Locate the cell with the specified text and output its [x, y] center coordinate. 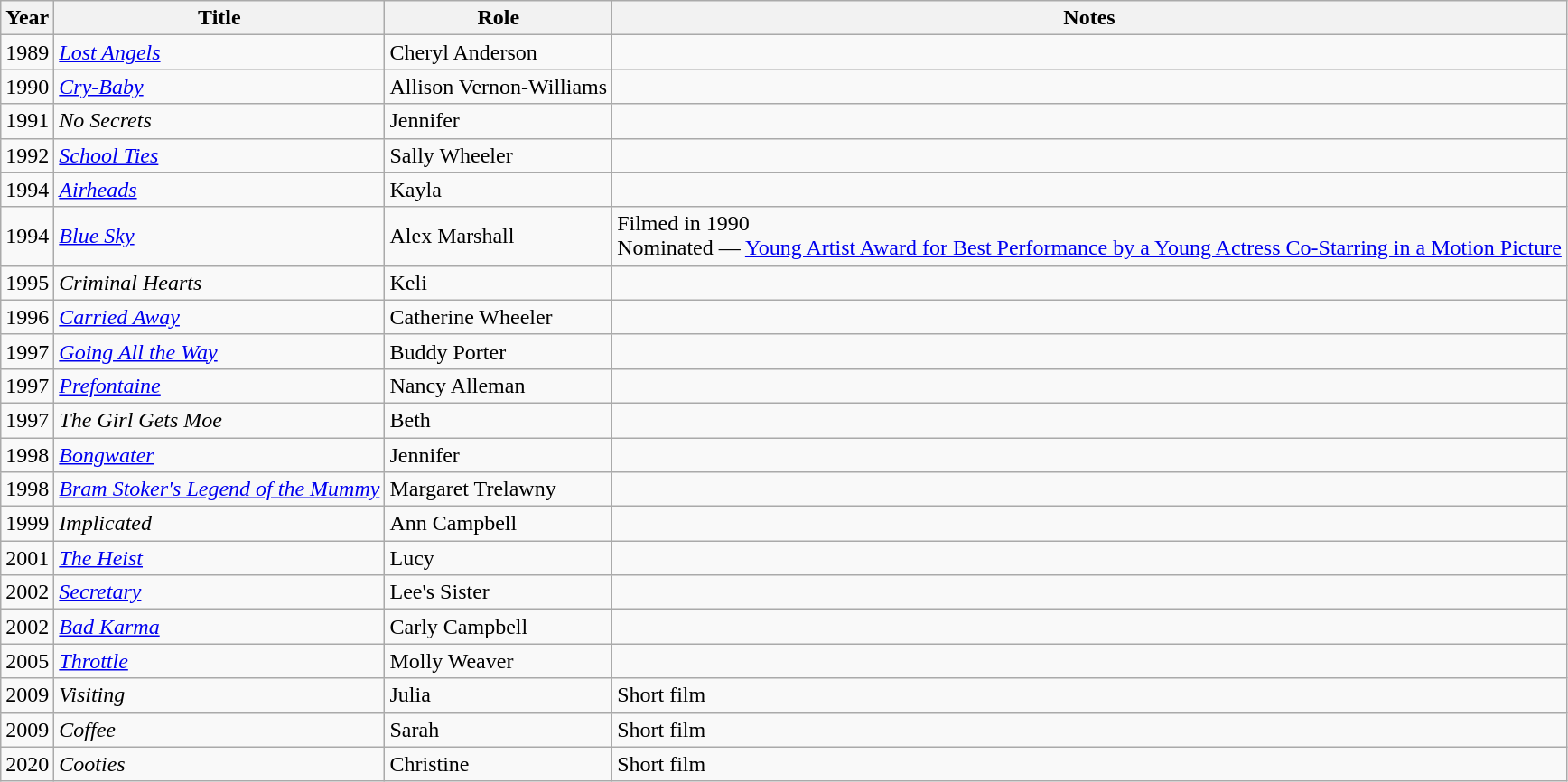
Prefontaine [219, 386]
Molly Weaver [499, 661]
Julia [499, 695]
Sarah [499, 730]
Implicated [219, 524]
School Ties [219, 155]
2001 [27, 558]
Christine [499, 764]
Secretary [219, 592]
Catherine Wheeler [499, 317]
Keli [499, 283]
Margaret Trelawny [499, 489]
1999 [27, 524]
Sally Wheeler [499, 155]
Buddy Porter [499, 351]
Nancy Alleman [499, 386]
Title [219, 18]
Year [27, 18]
2020 [27, 764]
Role [499, 18]
The Heist [219, 558]
Criminal Hearts [219, 283]
Bram Stoker's Legend of the Mummy [219, 489]
Bad Karma [219, 627]
No Secrets [219, 121]
Bongwater [219, 454]
Ann Campbell [499, 524]
1990 [27, 87]
1991 [27, 121]
1992 [27, 155]
Visiting [219, 695]
Going All the Way [219, 351]
Carried Away [219, 317]
Throttle [219, 661]
Filmed in 1990Nominated — Young Artist Award for Best Performance by a Young Actress Co-Starring in a Motion Picture [1089, 237]
Airheads [219, 190]
Alex Marshall [499, 237]
The Girl Gets Moe [219, 420]
Coffee [219, 730]
Notes [1089, 18]
Cry-Baby [219, 87]
Kayla [499, 190]
1995 [27, 283]
Lucy [499, 558]
Cheryl Anderson [499, 52]
Allison Vernon-Williams [499, 87]
Lost Angels [219, 52]
Lee's Sister [499, 592]
2005 [27, 661]
1996 [27, 317]
Cooties [219, 764]
Blue Sky [219, 237]
Carly Campbell [499, 627]
Beth [499, 420]
1989 [27, 52]
